Determine the [X, Y] coordinate at the center of the cell enclosing the given text.  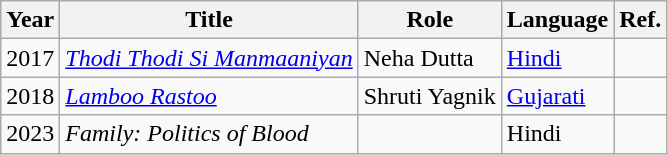
2017 [30, 58]
Family: Politics of Blood [209, 134]
Lamboo Rastoo [209, 96]
Title [209, 20]
Language [557, 20]
Role [430, 20]
2023 [30, 134]
Shruti Yagnik [430, 96]
2018 [30, 96]
Gujarati [557, 96]
Year [30, 20]
Ref. [640, 20]
Neha Dutta [430, 58]
Thodi Thodi Si Manmaaniyan [209, 58]
